For the text-containing cell, return its midpoint in (X, Y) coordinate format. 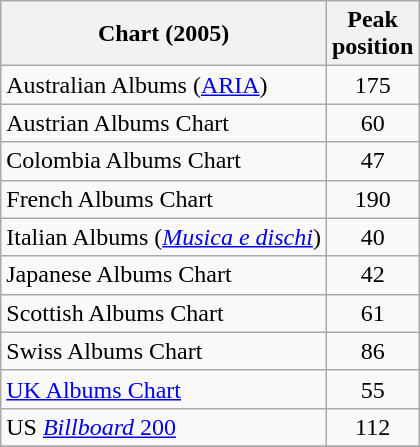
Colombia Albums Chart (164, 161)
42 (372, 275)
Peakposition (372, 34)
40 (372, 237)
French Albums Chart (164, 199)
55 (372, 389)
Swiss Albums Chart (164, 351)
UK Albums Chart (164, 389)
175 (372, 85)
Italian Albums (Musica e dischi) (164, 237)
86 (372, 351)
US Billboard 200 (164, 427)
Austrian Albums Chart (164, 123)
Australian Albums (ARIA) (164, 85)
Chart (2005) (164, 34)
61 (372, 313)
Japanese Albums Chart (164, 275)
190 (372, 199)
112 (372, 427)
60 (372, 123)
Scottish Albums Chart (164, 313)
47 (372, 161)
